From the cell containing the given text, extract its center point as (x, y) coordinate. 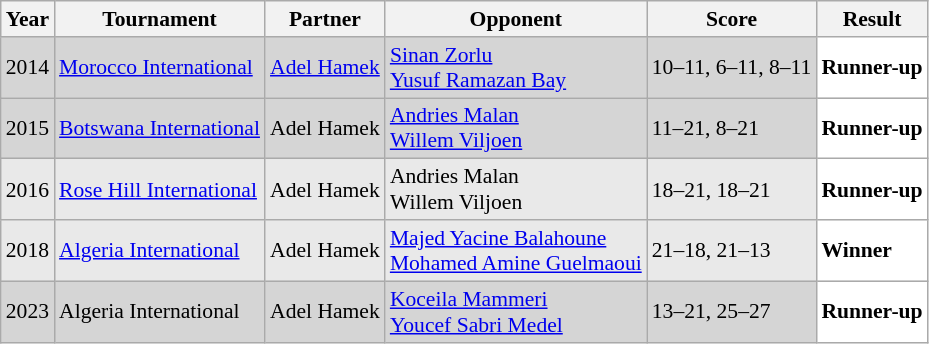
Score (732, 19)
13–21, 25–27 (732, 312)
2016 (28, 190)
2023 (28, 312)
Opponent (516, 19)
Majed Yacine Balahoune Mohamed Amine Guelmaoui (516, 250)
18–21, 18–21 (732, 190)
2015 (28, 128)
Result (872, 19)
11–21, 8–21 (732, 128)
Partner (325, 19)
Year (28, 19)
Winner (872, 250)
Koceila Mammeri Youcef Sabri Medel (516, 312)
Botswana International (160, 128)
2018 (28, 250)
21–18, 21–13 (732, 250)
Rose Hill International (160, 190)
10–11, 6–11, 8–11 (732, 68)
Morocco International (160, 68)
2014 (28, 68)
Tournament (160, 19)
Sinan Zorlu Yusuf Ramazan Bay (516, 68)
